From the cell containing the given text, extract its center point as [X, Y] coordinate. 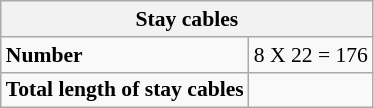
Number [125, 55]
Stay cables [187, 19]
8 X 22 = 176 [311, 55]
Total length of stay cables [125, 90]
